Find where the given text appears and provide that cell's center as (X, Y) coordinate. 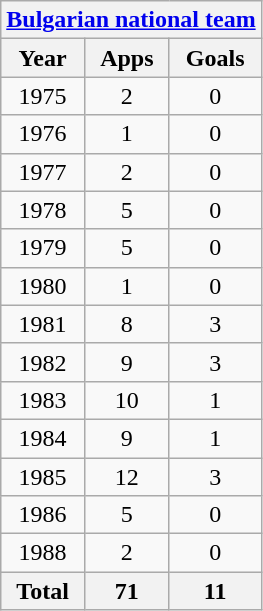
Year (43, 58)
1984 (43, 438)
11 (215, 591)
1976 (43, 134)
12 (126, 477)
Bulgarian national team (131, 20)
1983 (43, 400)
71 (126, 591)
Total (43, 591)
1980 (43, 286)
1979 (43, 248)
1986 (43, 515)
1982 (43, 362)
1975 (43, 96)
1978 (43, 210)
1981 (43, 324)
Goals (215, 58)
1977 (43, 172)
1985 (43, 477)
1988 (43, 553)
Apps (126, 58)
10 (126, 400)
8 (126, 324)
